Locate the cell with the specified text and output its (X, Y) center coordinate. 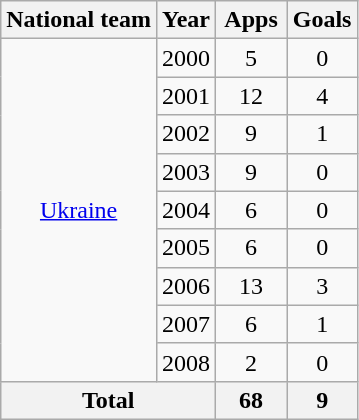
2004 (186, 210)
2001 (186, 96)
2007 (186, 324)
2002 (186, 134)
3 (322, 286)
12 (252, 96)
National team (79, 20)
13 (252, 286)
2000 (186, 58)
4 (322, 96)
68 (252, 400)
Ukraine (79, 210)
2005 (186, 248)
2 (252, 362)
2008 (186, 362)
Year (186, 20)
Apps (252, 20)
2003 (186, 172)
Goals (322, 20)
5 (252, 58)
Total (108, 400)
2006 (186, 286)
